Provide the [X, Y] coordinate of the cell's center where the given text is located.  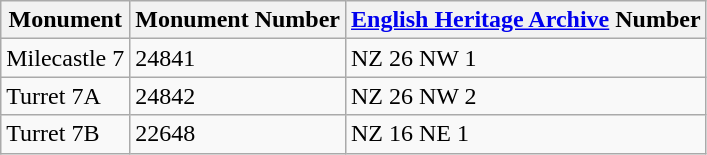
24842 [238, 96]
24841 [238, 58]
Monument Number [238, 20]
22648 [238, 134]
English Heritage Archive Number [526, 20]
Turret 7A [66, 96]
Monument [66, 20]
NZ 16 NE 1 [526, 134]
Milecastle 7 [66, 58]
NZ 26 NW 2 [526, 96]
NZ 26 NW 1 [526, 58]
Turret 7B [66, 134]
